Detect which cell encompasses the target text, then output its [X, Y] center coordinate. 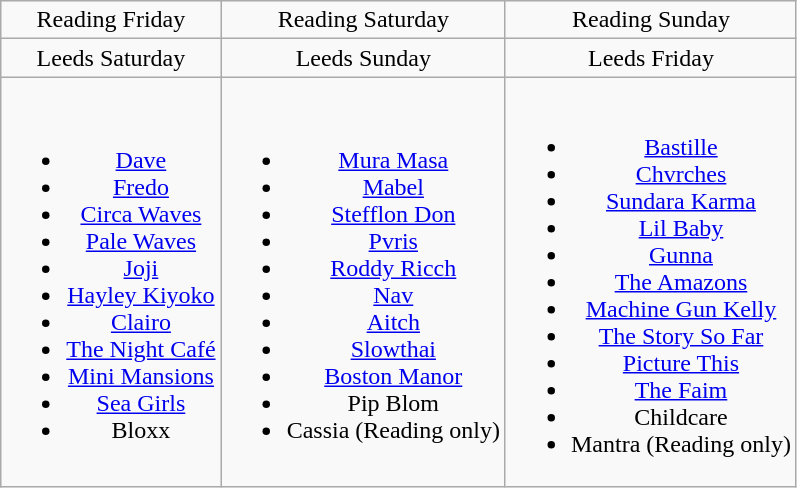
Leeds Sunday [363, 58]
Leeds Saturday [111, 58]
Reading Friday [111, 20]
Mura MasaMabelStefflon DonPvrisRoddy RicchNavAitchSlowthaiBoston ManorPip BlomCassia (Reading only) [363, 282]
Reading Saturday [363, 20]
Reading Sunday [650, 20]
BastilleChvrchesSundara KarmaLil BabyGunnaThe AmazonsMachine Gun KellyThe Story So FarPicture ThisThe FaimChildcareMantra (Reading only) [650, 282]
Leeds Friday [650, 58]
DaveFredoCirca WavesPale WavesJojiHayley KiyokoClairoThe Night CaféMini MansionsSea GirlsBloxx [111, 282]
